Pinpoint the cell where the given text exists, returning its (x, y) midpoint coordinate. 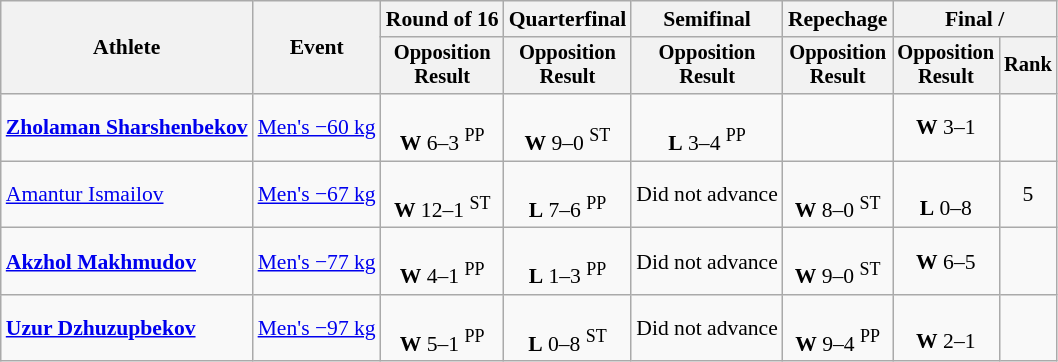
Men's −97 kg (317, 328)
W 3–1 (946, 128)
Amantur Ismailov (127, 194)
Rank (1028, 66)
5 (1028, 194)
Athlete (127, 48)
Men's −67 kg (317, 194)
L 7–6 PP (568, 194)
Men's −60 kg (317, 128)
Akzhol Makhmudov (127, 262)
L 1–3 PP (568, 262)
W 8–0 ST (838, 194)
W 6–5 (946, 262)
Round of 16 (442, 19)
Repechage (838, 19)
Uzur Dzhuzupbekov (127, 328)
Event (317, 48)
W 5–1 PP (442, 328)
Zholaman Sharshenbekov (127, 128)
W 6–3 PP (442, 128)
L 0–8 (946, 194)
W 4–1 PP (442, 262)
W 12–1 ST (442, 194)
Men's −77 kg (317, 262)
L 0–8 ST (568, 328)
Final / (974, 19)
W 9–4 PP (838, 328)
L 3–4 PP (707, 128)
W 2–1 (946, 328)
Semifinal (707, 19)
Quarterfinal (568, 19)
